Locate the cell with the specified text and output its (x, y) center coordinate. 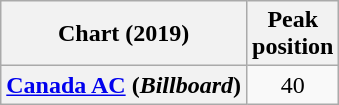
Canada AC (Billboard) (124, 85)
40 (293, 85)
Peakposition (293, 34)
Chart (2019) (124, 34)
